Pinpoint the cell where the given text exists, returning its [X, Y] midpoint coordinate. 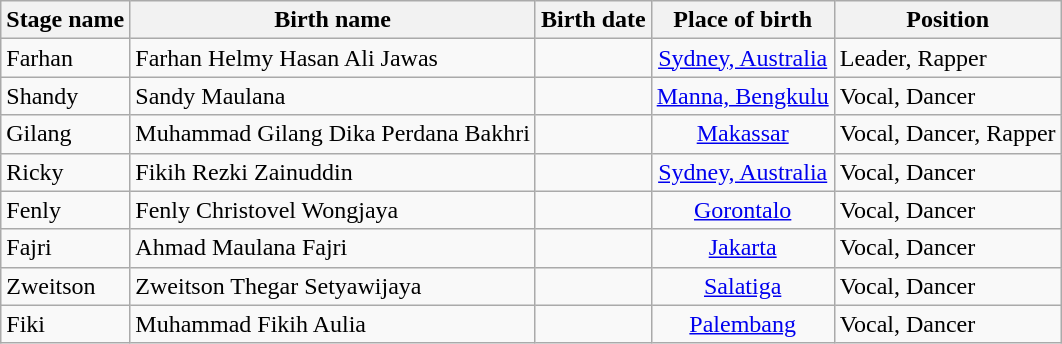
Birth date [593, 20]
Farhan Helmy Hasan Ali Jawas [333, 58]
Ahmad Maulana Fajri [333, 248]
Shandy [66, 96]
Salatiga [742, 286]
Fiki [66, 324]
Muhammad Fikih Aulia [333, 324]
Gorontalo [742, 210]
Birth name [333, 20]
Zweitson Thegar Setyawijaya [333, 286]
Stage name [66, 20]
Manna, Bengkulu [742, 96]
Palembang [742, 324]
Ricky [66, 172]
Fenly Christovel Wongjaya [333, 210]
Fikih Rezki Zainuddin [333, 172]
Sandy Maulana [333, 96]
Muhammad Gilang Dika Perdana Bakhri [333, 134]
Fajri [66, 248]
Place of birth [742, 20]
Makassar [742, 134]
Gilang [66, 134]
Farhan [66, 58]
Jakarta [742, 248]
Vocal, Dancer, Rapper [948, 134]
Leader, Rapper [948, 58]
Fenly [66, 210]
Position [948, 20]
Zweitson [66, 286]
